Extract the [x, y] coordinate from the center of the cell holding the provided text.  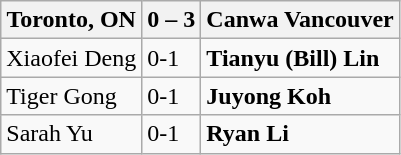
Canwa Vancouver [300, 20]
Tiger Gong [72, 96]
Toronto, ON [72, 20]
Xiaofei Deng [72, 58]
0 – 3 [172, 20]
Ryan Li [300, 134]
Juyong Koh [300, 96]
Tianyu (Bill) Lin [300, 58]
Sarah Yu [72, 134]
